For the text-containing cell, return its midpoint in [X, Y] coordinate format. 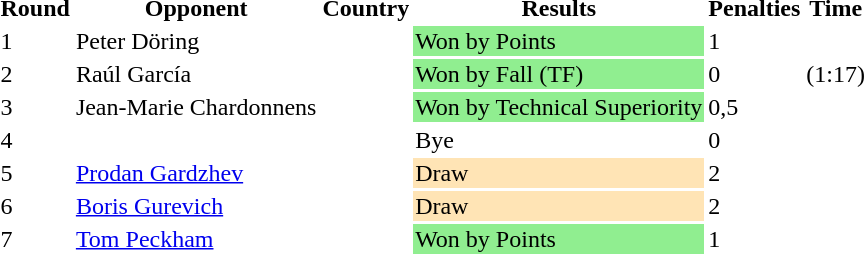
Boris Gurevich [196, 206]
Won by Fall (TF) [559, 74]
Bye [559, 140]
Won by Technical Superiority [559, 107]
0,5 [754, 107]
Jean-Marie Chardonnens [196, 107]
Peter Döring [196, 41]
Tom Peckham [196, 239]
Raúl García [196, 74]
Prodan Gardzhev [196, 173]
